From the cell containing the given text, extract its center point as [X, Y] coordinate. 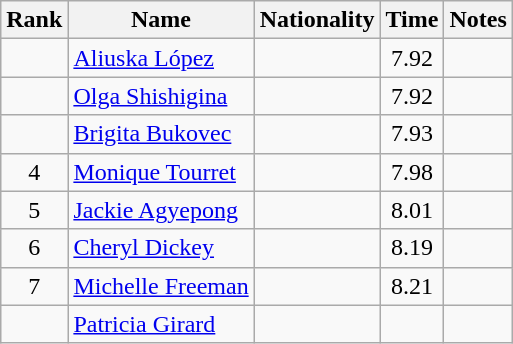
7 [34, 286]
Name [161, 20]
6 [34, 248]
Aliuska López [161, 58]
Cheryl Dickey [161, 248]
Patricia Girard [161, 324]
Monique Tourret [161, 172]
Jackie Agyepong [161, 210]
4 [34, 172]
5 [34, 210]
Brigita Bukovec [161, 134]
8.21 [412, 286]
7.93 [412, 134]
8.01 [412, 210]
7.98 [412, 172]
Rank [34, 20]
Nationality [317, 20]
Michelle Freeman [161, 286]
Time [412, 20]
Olga Shishigina [161, 96]
8.19 [412, 248]
Notes [478, 20]
